Detect which cell encompasses the target text, then output its (X, Y) center coordinate. 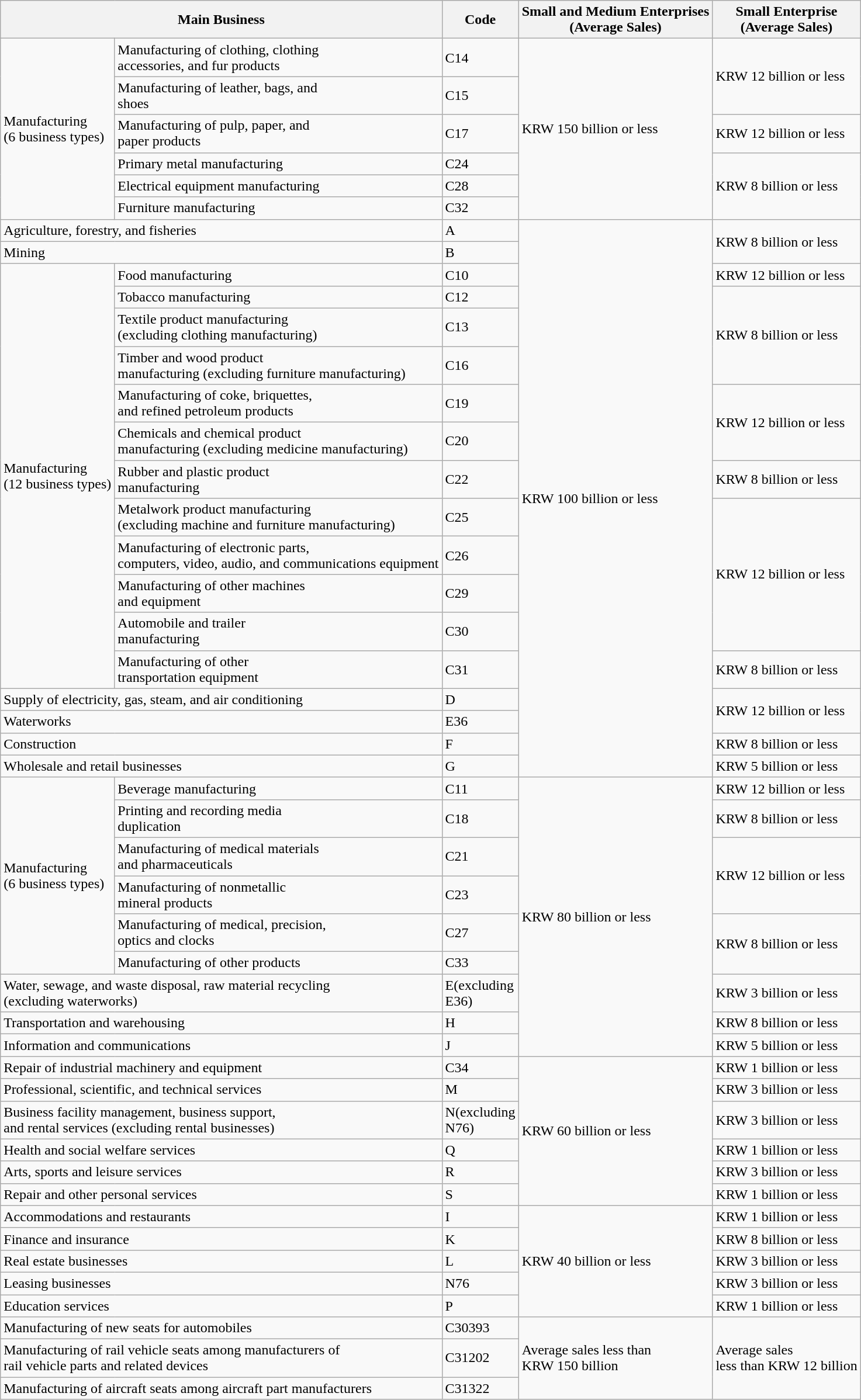
Arts, sports and leisure services (221, 1172)
Electrical equipment manufacturing (278, 186)
C34 (480, 1068)
Primary metal manufacturing (278, 164)
Main Business (221, 20)
M (480, 1090)
Waterworks (221, 722)
Average salesless than KRW 12 billion (787, 1358)
Real estate businesses (221, 1261)
C25 (480, 518)
C29 (480, 594)
Manufacturing of pulp, paper, andpaper products (278, 133)
C15 (480, 96)
C11 (480, 788)
C17 (480, 133)
Repair of industrial machinery and equipment (221, 1068)
C31202 (480, 1358)
C30393 (480, 1328)
Small and Medium Enterprises(Average Sales) (616, 20)
Manufacturing of electronic parts,computers, video, audio, and communications equipment (278, 555)
Small Enterprise(Average Sales) (787, 20)
Average sales less thanKRW 150 billion (616, 1358)
C23 (480, 894)
Manufacturing of medical, precision,optics and clocks (278, 933)
Printing and recording mediaduplication (278, 818)
Manufacturing of new seats for automobiles (221, 1328)
H (480, 1023)
Furniture manufacturing (278, 208)
Beverage manufacturing (278, 788)
K (480, 1239)
Supply of electricity, gas, steam, and air conditioning (221, 699)
Code (480, 20)
Manufacturing of rail vehicle seats among manufacturers ofrail vehicle parts and related devices (221, 1358)
Transportation and warehousing (221, 1023)
C30 (480, 631)
Manufacturing of other products (278, 963)
R (480, 1172)
Information and communications (221, 1045)
C33 (480, 963)
Manufacturing of medical materialsand pharmaceuticals (278, 857)
P (480, 1306)
J (480, 1045)
C21 (480, 857)
KRW 150 billion or less (616, 129)
C13 (480, 327)
Q (480, 1150)
Construction (221, 744)
C24 (480, 164)
Health and social welfare services (221, 1150)
Manufacturing of leather, bags, andshoes (278, 96)
KRW 100 billion or less (616, 498)
Education services (221, 1306)
C14 (480, 57)
Manufacturing of coke, briquettes,and refined petroleum products (278, 403)
KRW 60 billion or less (616, 1131)
Food manufacturing (278, 275)
C32 (480, 208)
Manufacturing of nonmetallicmineral products (278, 894)
Tobacco manufacturing (278, 297)
C20 (480, 442)
Accommodations and restaurants (221, 1217)
Manufacturing(12 business types) (57, 476)
S (480, 1194)
A (480, 230)
Manufacturing of aircraft seats among aircraft part manufacturers (221, 1388)
Finance and insurance (221, 1239)
Water, sewage, and waste disposal, raw material recycling(excluding waterworks) (221, 993)
Professional, scientific, and technical services (221, 1090)
Manufacturing of clothing, clothingaccessories, and fur products (278, 57)
Manufacturing of other machinesand equipment (278, 594)
G (480, 766)
C26 (480, 555)
Chemicals and chemical productmanufacturing (excluding medicine manufacturing) (278, 442)
Leasing businesses (221, 1283)
C18 (480, 818)
Business facility management, business support,and rental services (excluding rental businesses) (221, 1120)
L (480, 1261)
Timber and wood productmanufacturing (excluding furniture manufacturing) (278, 365)
E(excludingE36) (480, 993)
Repair and other personal services (221, 1194)
KRW 80 billion or less (616, 917)
C27 (480, 933)
C19 (480, 403)
Rubber and plastic productmanufacturing (278, 479)
I (480, 1217)
C31 (480, 670)
KRW 40 billion or less (616, 1261)
Agriculture, forestry, and fisheries (221, 230)
C31322 (480, 1388)
N76 (480, 1283)
F (480, 744)
Manufacturing of othertransportation equipment (278, 670)
C12 (480, 297)
C28 (480, 186)
Textile product manufacturing(excluding clothing manufacturing) (278, 327)
Wholesale and retail businesses (221, 766)
E36 (480, 722)
B (480, 252)
Mining (221, 252)
Metalwork product manufacturing(excluding machine and furniture manufacturing) (278, 518)
C22 (480, 479)
D (480, 699)
C16 (480, 365)
Automobile and trailermanufacturing (278, 631)
N(excludingN76) (480, 1120)
C10 (480, 275)
